Capture the cell that displays the provided text and extract its [X, Y] central coordinate. 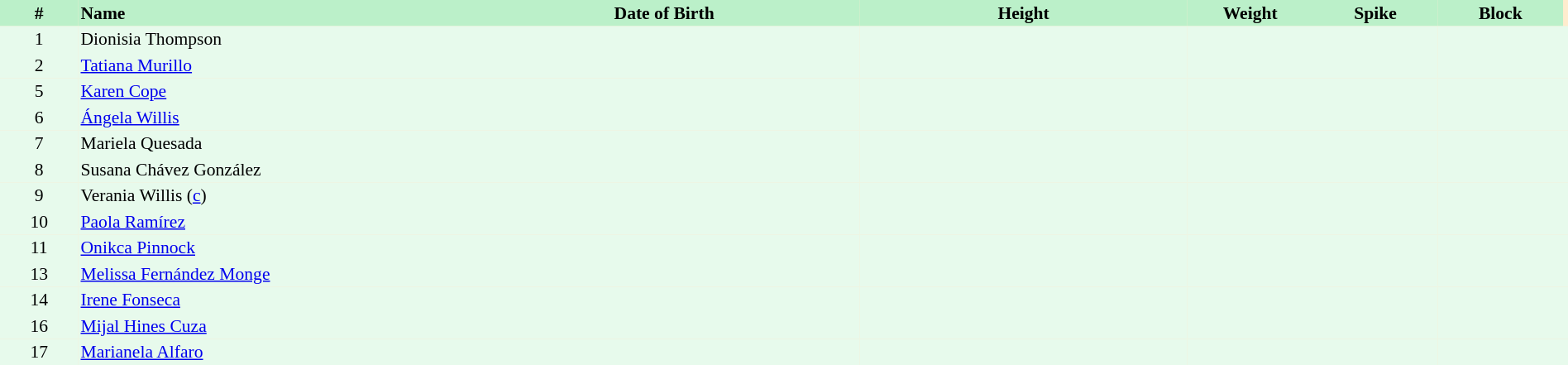
Block [1500, 13]
Date of Birth [664, 13]
Mariela Quesada [273, 144]
Ángela Willis [273, 118]
Name [273, 13]
7 [39, 144]
Onikca Pinnock [273, 248]
Tatiana Murillo [273, 65]
11 [39, 248]
14 [39, 300]
2 [39, 65]
Height [1024, 13]
Mijal Hines Cuza [273, 326]
1 [39, 40]
# [39, 13]
9 [39, 195]
13 [39, 274]
Verania Willis (c) [273, 195]
Dionisia Thompson [273, 40]
Karen Cope [273, 91]
Susana Chávez González [273, 170]
Paola Ramírez [273, 222]
10 [39, 222]
Melissa Fernández Monge [273, 274]
8 [39, 170]
Weight [1250, 13]
5 [39, 91]
6 [39, 118]
Irene Fonseca [273, 300]
Spike [1374, 13]
16 [39, 326]
